Detect which cell encompasses the target text, then output its [x, y] center coordinate. 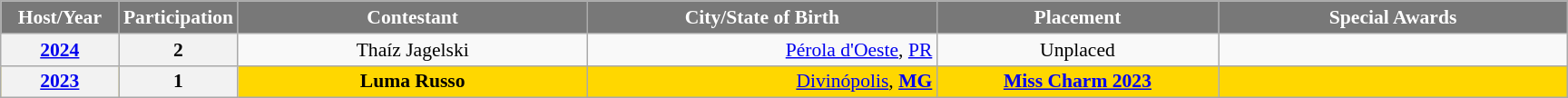
Participation [178, 17]
1 [178, 82]
City/State of Birth [762, 17]
2 [178, 50]
Pérola d'Oeste, PR [762, 50]
Contestant [412, 17]
2024 [60, 50]
Placement [1077, 17]
Luma Russo [412, 82]
Special Awards [1392, 17]
Miss Charm 2023 [1077, 82]
Divinópolis, MG [762, 82]
Unplaced [1077, 50]
Host/Year [60, 17]
Thaíz Jagelski [412, 50]
2023 [60, 82]
